From the cell containing the given text, extract its center point as (x, y) coordinate. 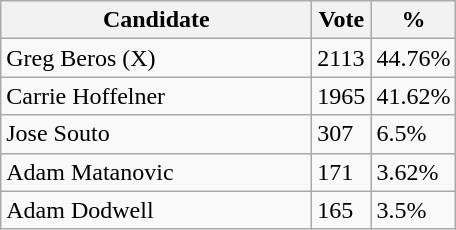
Jose Souto (156, 134)
41.62% (414, 96)
6.5% (414, 134)
Candidate (156, 20)
44.76% (414, 58)
307 (342, 134)
Vote (342, 20)
Greg Beros (X) (156, 58)
3.62% (414, 172)
3.5% (414, 210)
2113 (342, 58)
171 (342, 172)
Adam Matanovic (156, 172)
% (414, 20)
1965 (342, 96)
Carrie Hoffelner (156, 96)
Adam Dodwell (156, 210)
165 (342, 210)
